Determine the [X, Y] coordinate at the center of the cell enclosing the given text.  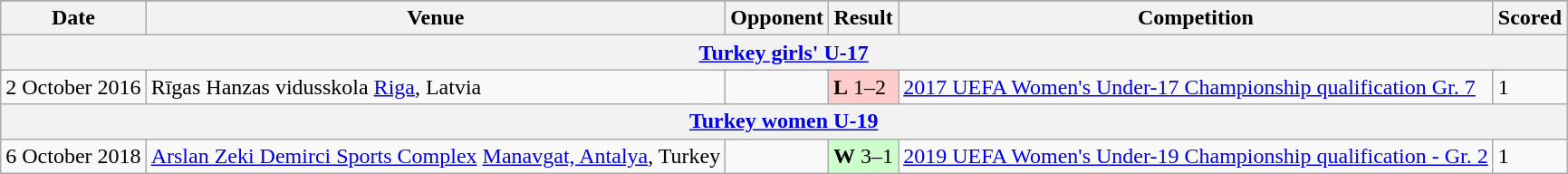
Arslan Zeki Demirci Sports Complex Manavgat, Antalya, Turkey [436, 156]
Competition [1196, 18]
Date [73, 18]
2019 UEFA Women's Under-19 Championship qualification - Gr. 2 [1196, 156]
Result [864, 18]
Scored [1529, 18]
Rīgas Hanzas vidusskola Riga, Latvia [436, 87]
6 October 2018 [73, 156]
W 3–1 [864, 156]
L 1–2 [864, 87]
Venue [436, 18]
Opponent [777, 18]
Turkey girls' U-17 [784, 53]
2017 UEFA Women's Under-17 Championship qualification Gr. 7 [1196, 87]
2 October 2016 [73, 87]
Turkey women U-19 [784, 121]
